Find where the given text appears and provide that cell's center as [X, Y] coordinate. 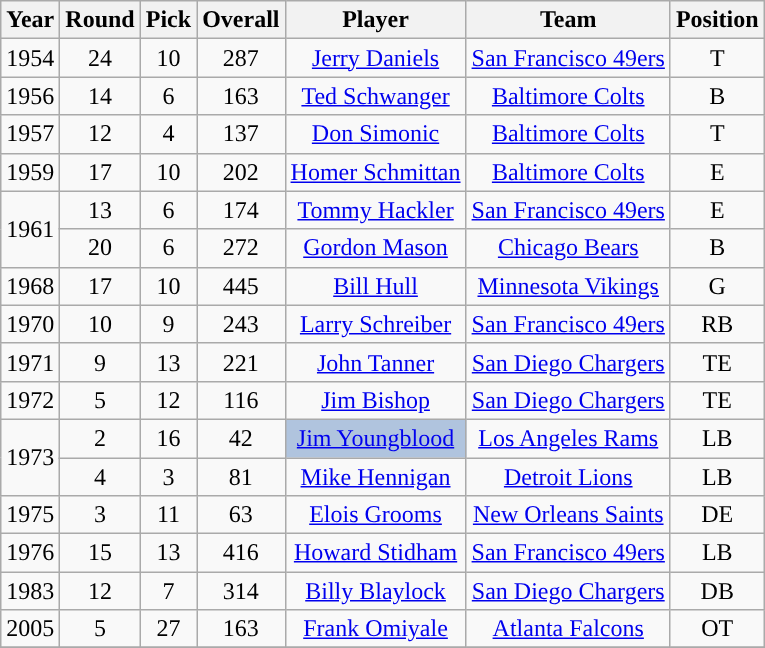
7 [168, 591]
Pick [168, 20]
Jim Bishop [376, 400]
416 [241, 553]
2 [100, 438]
Year [30, 20]
15 [100, 553]
81 [241, 477]
Elois Grooms [376, 515]
DE [717, 515]
Los Angeles Rams [568, 438]
RB [717, 324]
2005 [30, 629]
27 [168, 629]
116 [241, 400]
24 [100, 58]
Frank Omiyale [376, 629]
1973 [30, 457]
1972 [30, 400]
Mike Hennigan [376, 477]
Don Simonic [376, 134]
Jerry Daniels [376, 58]
14 [100, 96]
Team [568, 20]
Round [100, 20]
Position [717, 20]
1970 [30, 324]
1961 [30, 229]
Larry Schreiber [376, 324]
Detroit Lions [568, 477]
Jim Youngblood [376, 438]
1968 [30, 286]
Minnesota Vikings [568, 286]
1983 [30, 591]
1975 [30, 515]
DB [717, 591]
Howard Stidham [376, 553]
Ted Schwanger [376, 96]
63 [241, 515]
1954 [30, 58]
221 [241, 362]
Chicago Bears [568, 248]
Atlanta Falcons [568, 629]
202 [241, 172]
445 [241, 286]
137 [241, 134]
New Orleans Saints [568, 515]
OT [717, 629]
Player [376, 20]
Tommy Hackler [376, 210]
11 [168, 515]
1957 [30, 134]
314 [241, 591]
1959 [30, 172]
John Tanner [376, 362]
1976 [30, 553]
Homer Schmittan [376, 172]
1971 [30, 362]
Bill Hull [376, 286]
287 [241, 58]
1956 [30, 96]
174 [241, 210]
272 [241, 248]
G [717, 286]
Billy Blaylock [376, 591]
16 [168, 438]
243 [241, 324]
Overall [241, 20]
20 [100, 248]
42 [241, 438]
Gordon Mason [376, 248]
